Return the (x, y) coordinate for the center point of the cell that contains the specified text.  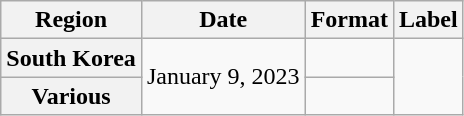
January 9, 2023 (223, 77)
Various (72, 96)
Format (349, 20)
Date (223, 20)
Region (72, 20)
Label (428, 20)
South Korea (72, 58)
